Search for the cell housing the specified text and yield its (X, Y) center coordinate. 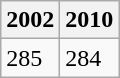
2010 (90, 20)
285 (30, 58)
2002 (30, 20)
284 (90, 58)
